Capture the cell that displays the provided text and extract its (x, y) central coordinate. 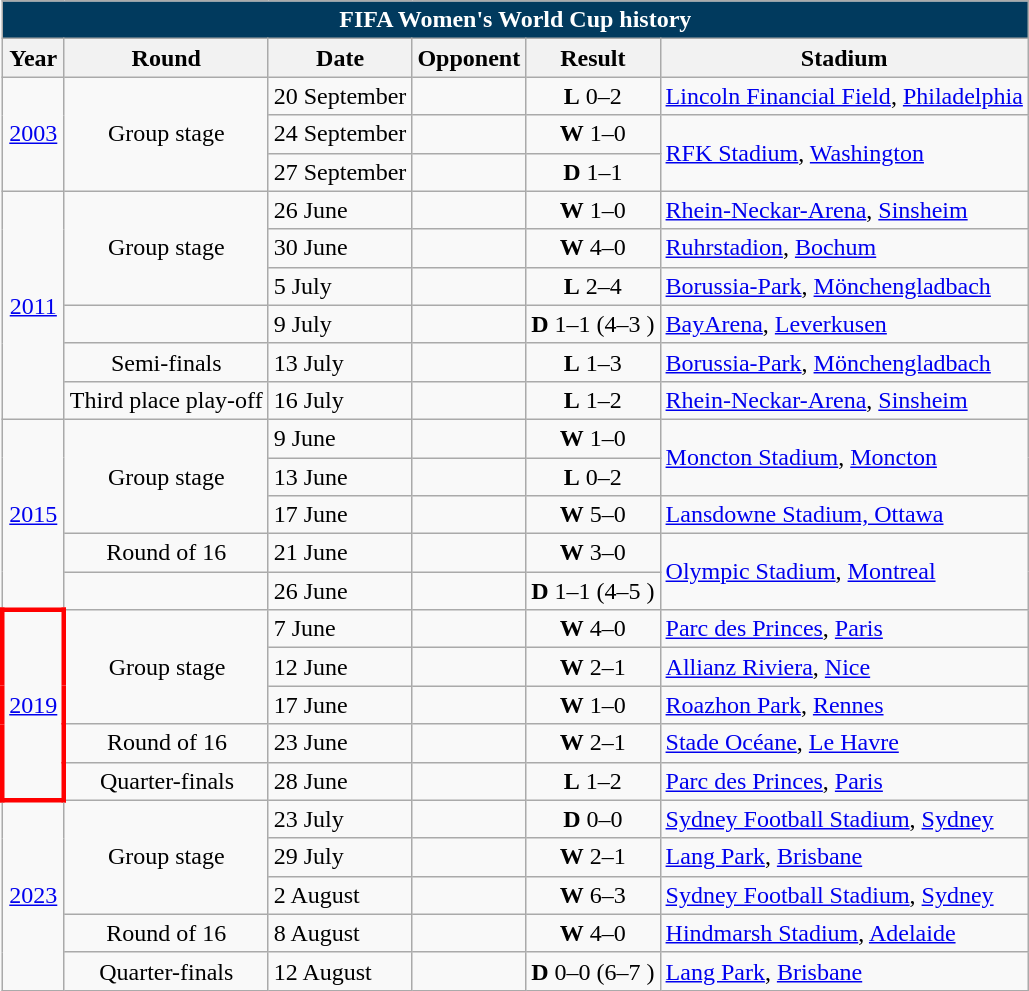
Roazhon Park, Rennes (844, 705)
Round (166, 58)
16 July (340, 400)
W 6–3 (593, 895)
2015 (33, 514)
Hindmarsh Stadium, Adelaide (844, 933)
D 1–1 (4–3 ) (593, 324)
Lansdowne Stadium, Ottawa (844, 515)
12 August (340, 971)
13 July (340, 362)
FIFA Women's World Cup history (515, 20)
W 3–0 (593, 553)
12 June (340, 667)
20 September (340, 96)
2003 (33, 134)
Moncton Stadium, Moncton (844, 457)
Year (33, 58)
Stade Océane, Le Havre (844, 743)
27 September (340, 172)
29 July (340, 857)
23 July (340, 819)
5 July (340, 286)
Olympic Stadium, Montreal (844, 572)
28 June (340, 781)
Stadium (844, 58)
2 August (340, 895)
D 1–1 (4–5 ) (593, 591)
Allianz Riviera, Nice (844, 667)
D 0–0 (593, 819)
2023 (33, 895)
Third place play-off (166, 400)
Semi-finals (166, 362)
D 1–1 (593, 172)
2019 (33, 705)
9 July (340, 324)
D 0–0 (6–7 ) (593, 971)
BayArena, Leverkusen (844, 324)
2011 (33, 305)
Opponent (469, 58)
L 1–3 (593, 362)
W 5–0 (593, 515)
7 June (340, 629)
30 June (340, 248)
RFK Stadium, Washington (844, 153)
8 August (340, 933)
Lincoln Financial Field, Philadelphia (844, 96)
13 June (340, 477)
23 June (340, 743)
Ruhrstadion, Bochum (844, 248)
9 June (340, 438)
L 2–4 (593, 286)
Date (340, 58)
24 September (340, 134)
21 June (340, 553)
Result (593, 58)
